Detect which cell encompasses the target text, then output its [X, Y] center coordinate. 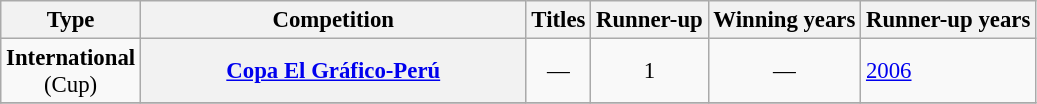
1 [650, 72]
Copa El Gráfico-Perú [333, 72]
Winning years [784, 20]
International(Cup) [71, 72]
Runner-up years [948, 20]
2006 [948, 72]
Competition [333, 20]
Runner-up [650, 20]
Titles [558, 20]
Type [71, 20]
